Capture the cell that displays the provided text and extract its (X, Y) central coordinate. 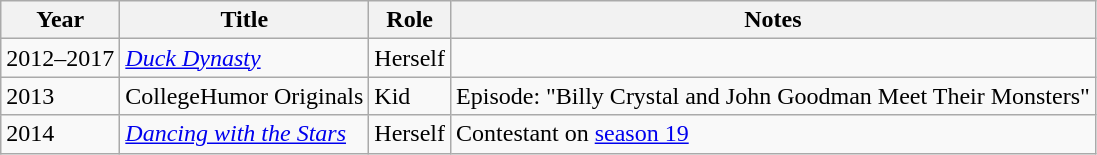
2014 (60, 134)
Episode: "Billy Crystal and John Goodman Meet Their Monsters" (774, 96)
Role (410, 20)
Dancing with the Stars (244, 134)
Contestant on season 19 (774, 134)
Duck Dynasty (244, 58)
2013 (60, 96)
Year (60, 20)
Kid (410, 96)
CollegeHumor Originals (244, 96)
2012–2017 (60, 58)
Title (244, 20)
Notes (774, 20)
